Identify which cell holds the provided text, then report its (x, y) central coordinate. 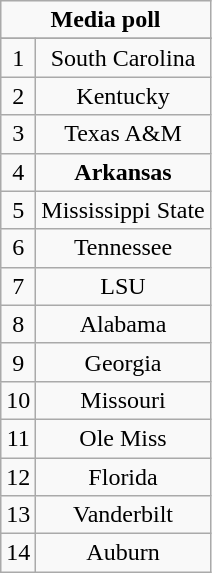
3 (18, 134)
8 (18, 324)
Missouri (123, 400)
11 (18, 438)
Ole Miss (123, 438)
14 (18, 553)
5 (18, 210)
1 (18, 58)
Texas A&M (123, 134)
13 (18, 515)
LSU (123, 286)
10 (18, 400)
Arkansas (123, 172)
9 (18, 362)
Kentucky (123, 96)
Tennessee (123, 248)
South Carolina (123, 58)
Florida (123, 477)
Georgia (123, 362)
6 (18, 248)
Auburn (123, 553)
Mississippi State (123, 210)
4 (18, 172)
7 (18, 286)
Vanderbilt (123, 515)
Alabama (123, 324)
2 (18, 96)
12 (18, 477)
Media poll (106, 20)
